Extract the (X, Y) coordinate from the center of the cell holding the provided text.  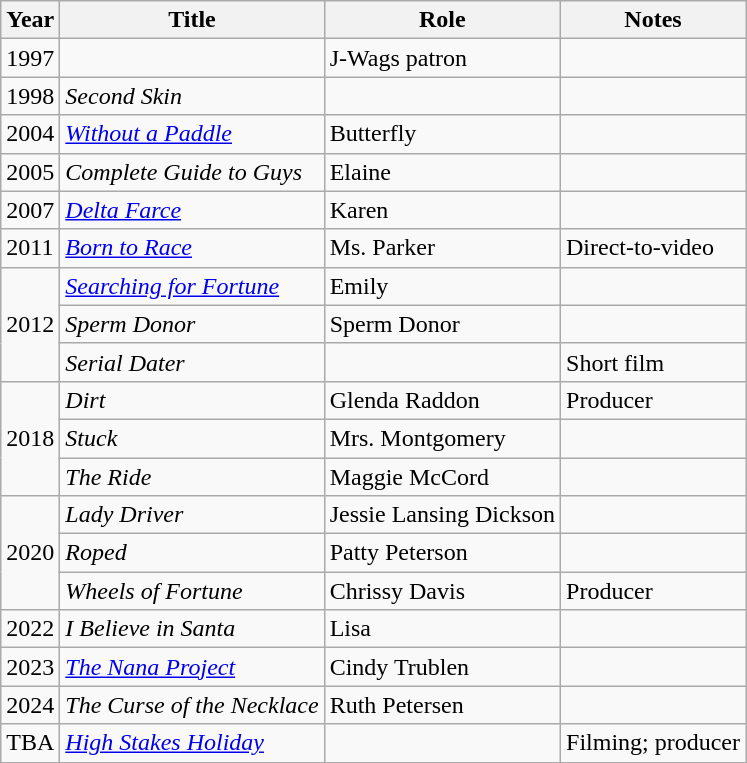
Ms. Parker (442, 248)
Stuck (192, 438)
Short film (654, 362)
Emily (442, 286)
Lisa (442, 629)
2011 (30, 248)
Serial Dater (192, 362)
Mrs. Montgomery (442, 438)
Title (192, 20)
The Nana Project (192, 667)
The Ride (192, 477)
Glenda Raddon (442, 400)
Complete Guide to Guys (192, 172)
Notes (654, 20)
Born to Race (192, 248)
Searching for Fortune (192, 286)
Cindy Trublen (442, 667)
2024 (30, 705)
2018 (30, 438)
The Curse of the Necklace (192, 705)
J-Wags patron (442, 58)
Roped (192, 553)
Delta Farce (192, 210)
1998 (30, 96)
Wheels of Fortune (192, 591)
I Believe in Santa (192, 629)
2004 (30, 134)
1997 (30, 58)
2022 (30, 629)
2005 (30, 172)
Patty Peterson (442, 553)
Ruth Petersen (442, 705)
Direct-to-video (654, 248)
Chrissy Davis (442, 591)
2012 (30, 324)
Role (442, 20)
Jessie Lansing Dickson (442, 515)
Butterfly (442, 134)
Lady Driver (192, 515)
Without a Paddle (192, 134)
2023 (30, 667)
Second Skin (192, 96)
Elaine (442, 172)
2007 (30, 210)
Filming; producer (654, 743)
Year (30, 20)
2020 (30, 553)
Maggie McCord (442, 477)
High Stakes Holiday (192, 743)
Karen (442, 210)
Dirt (192, 400)
TBA (30, 743)
